Extract the (X, Y) coordinate from the center of the cell holding the provided text.  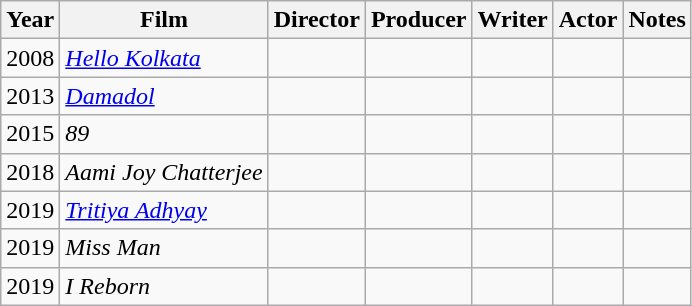
Hello Kolkata (164, 58)
89 (164, 134)
Year (30, 20)
Miss Man (164, 248)
Aami Joy Chatterjee (164, 172)
Notes (657, 20)
Film (164, 20)
2008 (30, 58)
2013 (30, 96)
Tritiya Adhyay (164, 210)
Producer (418, 20)
Director (316, 20)
2018 (30, 172)
Damadol (164, 96)
Actor (588, 20)
2015 (30, 134)
Writer (512, 20)
I Reborn (164, 286)
